Scan for the cell matching the given text and deliver its (X, Y) coordinate at center. 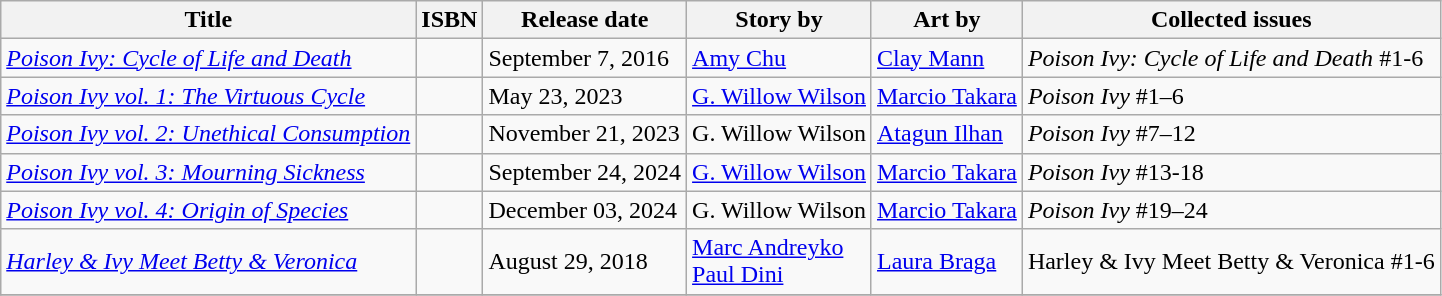
Poison Ivy #1–6 (1231, 96)
Marc AndreykoPaul Dini (780, 262)
Title (208, 20)
Art by (946, 20)
December 03, 2024 (585, 210)
ISBN (450, 20)
Poison Ivy: Cycle of Life and Death (208, 58)
Poison Ivy vol. 2: Unethical Consumption (208, 134)
Poison Ivy #19–24 (1231, 210)
November 21, 2023 (585, 134)
Poison Ivy vol. 4: Origin of Species (208, 210)
Clay Mann (946, 58)
Poison Ivy #13-18 (1231, 172)
Atagun Ilhan (946, 134)
Harley & Ivy Meet Betty & Veronica #1-6 (1231, 262)
September 24, 2024 (585, 172)
Collected issues (1231, 20)
Poison Ivy vol. 3: Mourning Sickness (208, 172)
Harley & Ivy Meet Betty & Veronica (208, 262)
Release date (585, 20)
Poison Ivy vol. 1: The Virtuous Cycle (208, 96)
September 7, 2016 (585, 58)
May 23, 2023 (585, 96)
Poison Ivy #7–12 (1231, 134)
August 29, 2018 (585, 262)
Story by (780, 20)
Poison Ivy: Cycle of Life and Death #1-6 (1231, 58)
Amy Chu (780, 58)
Laura Braga (946, 262)
